Identify which cell holds the provided text, then report its (X, Y) central coordinate. 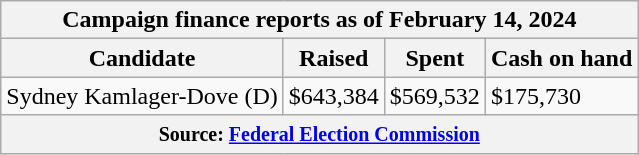
$175,730 (561, 96)
Source: Federal Election Commission (320, 134)
$569,532 (434, 96)
Candidate (142, 58)
Cash on hand (561, 58)
Raised (334, 58)
Spent (434, 58)
Sydney Kamlager-Dove (D) (142, 96)
$643,384 (334, 96)
Campaign finance reports as of February 14, 2024 (320, 20)
